Find where the given text appears and provide that cell's center as (x, y) coordinate. 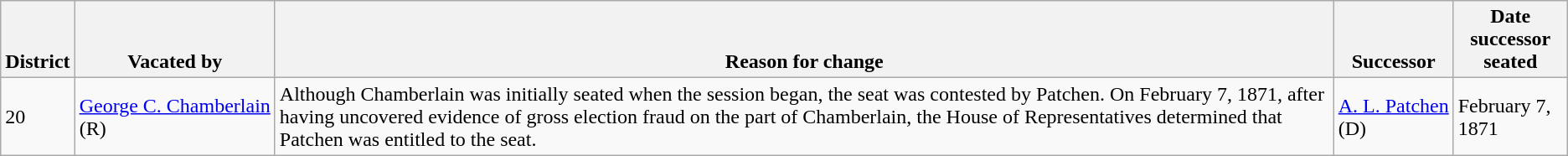
Successor (1394, 39)
Vacated by (174, 39)
20 (38, 117)
George C. Chamberlain(R) (174, 117)
Reason for change (804, 39)
February 7, 1871 (1510, 117)
Date successorseated (1510, 39)
District (38, 39)
A. L. Patchen(D) (1394, 117)
